Find where the given text appears and provide that cell's center as [x, y] coordinate. 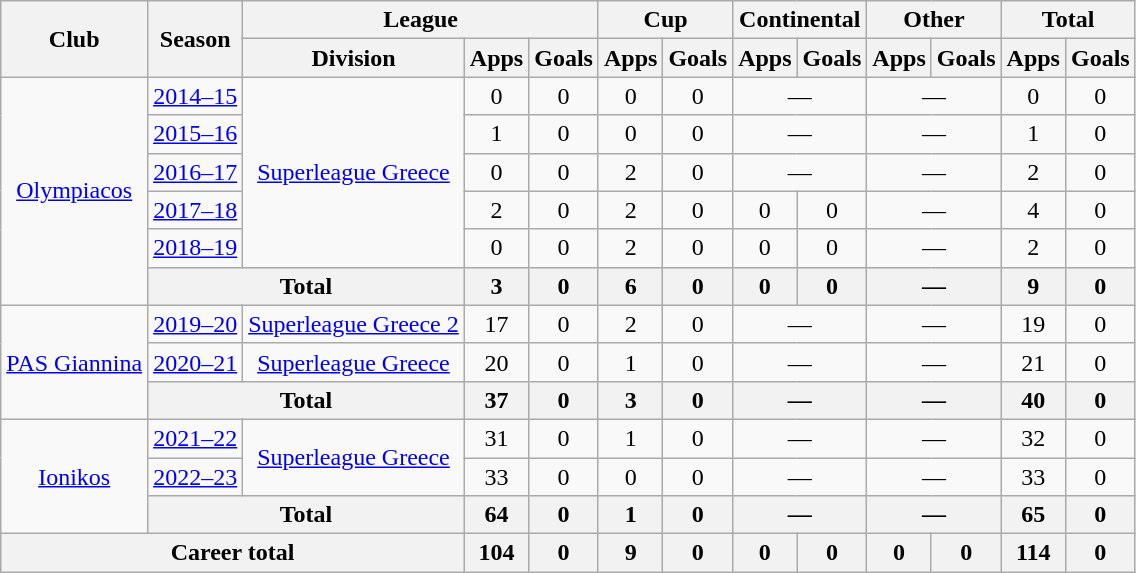
Cup [665, 20]
Club [74, 39]
20 [496, 362]
Ionikos [74, 476]
17 [496, 324]
2018–19 [196, 248]
19 [1033, 324]
2017–18 [196, 210]
Career total [233, 553]
2015–16 [196, 134]
2014–15 [196, 96]
65 [1033, 515]
2020–21 [196, 362]
Continental [800, 20]
32 [1033, 438]
PAS Giannina [74, 362]
40 [1033, 400]
64 [496, 515]
6 [630, 286]
104 [496, 553]
Division [354, 58]
2022–23 [196, 477]
4 [1033, 210]
Olympiacos [74, 191]
37 [496, 400]
Superleague Greece 2 [354, 324]
21 [1033, 362]
2016–17 [196, 172]
Other [934, 20]
League [421, 20]
2019–20 [196, 324]
31 [496, 438]
Season [196, 39]
2021–22 [196, 438]
114 [1033, 553]
